Search for the cell housing the specified text and yield its [x, y] center coordinate. 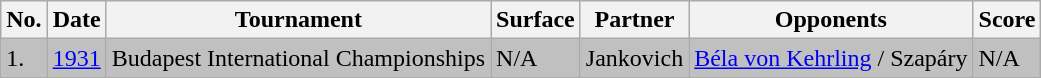
No. [24, 20]
Jankovich [634, 58]
1. [24, 58]
Score [1007, 20]
Opponents [831, 20]
Budapest International Championships [298, 58]
1931 [76, 58]
Surface [536, 20]
Partner [634, 20]
Tournament [298, 20]
Béla von Kehrling / Szapáry [831, 58]
Date [76, 20]
